Pinpoint the cell where the given text exists, returning its [x, y] midpoint coordinate. 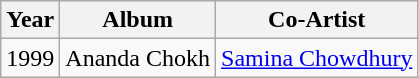
Year [30, 20]
Samina Chowdhury [317, 58]
Co-Artist [317, 20]
1999 [30, 58]
Album [138, 20]
Ananda Chokh [138, 58]
